Pinpoint the cell where the given text exists, returning its (X, Y) midpoint coordinate. 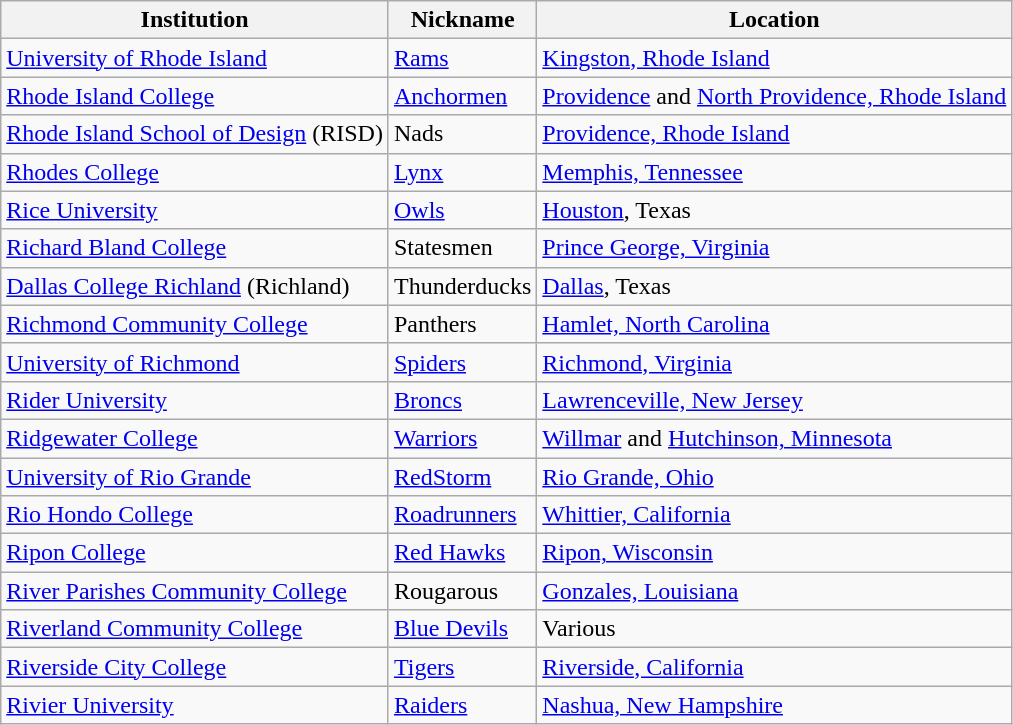
Institution (195, 20)
Broncs (462, 400)
Richmond Community College (195, 324)
Ridgewater College (195, 438)
Rhodes College (195, 172)
Spiders (462, 362)
Riverside City College (195, 667)
Blue Devils (462, 629)
Rivier University (195, 705)
Rider University (195, 400)
Owls (462, 210)
RedStorm (462, 477)
River Parishes Community College (195, 591)
University of Rhode Island (195, 58)
Rio Grande, Ohio (774, 477)
Nickname (462, 20)
Ripon, Wisconsin (774, 553)
Whittier, California (774, 515)
Tigers (462, 667)
Riverside, California (774, 667)
Panthers (462, 324)
Dallas College Richland (Richland) (195, 286)
Nads (462, 134)
Roadrunners (462, 515)
Thunderducks (462, 286)
Providence, Rhode Island (774, 134)
Dallas, Texas (774, 286)
Rams (462, 58)
Rougarous (462, 591)
Lawrenceville, New Jersey (774, 400)
Raiders (462, 705)
Warriors (462, 438)
Rhode Island School of Design (RISD) (195, 134)
Hamlet, North Carolina (774, 324)
Location (774, 20)
Providence and North Providence, Rhode Island (774, 96)
Kingston, Rhode Island (774, 58)
University of Richmond (195, 362)
University of Rio Grande (195, 477)
Rio Hondo College (195, 515)
Ripon College (195, 553)
Gonzales, Louisiana (774, 591)
Memphis, Tennessee (774, 172)
Rice University (195, 210)
Various (774, 629)
Prince George, Virginia (774, 248)
Houston, Texas (774, 210)
Lynx (462, 172)
Rhode Island College (195, 96)
Richmond, Virginia (774, 362)
Richard Bland College (195, 248)
Statesmen (462, 248)
Nashua, New Hampshire (774, 705)
Willmar and Hutchinson, Minnesota (774, 438)
Riverland Community College (195, 629)
Anchormen (462, 96)
Red Hawks (462, 553)
